Output the [x, y] coordinate of the center of the cell containing the given text.  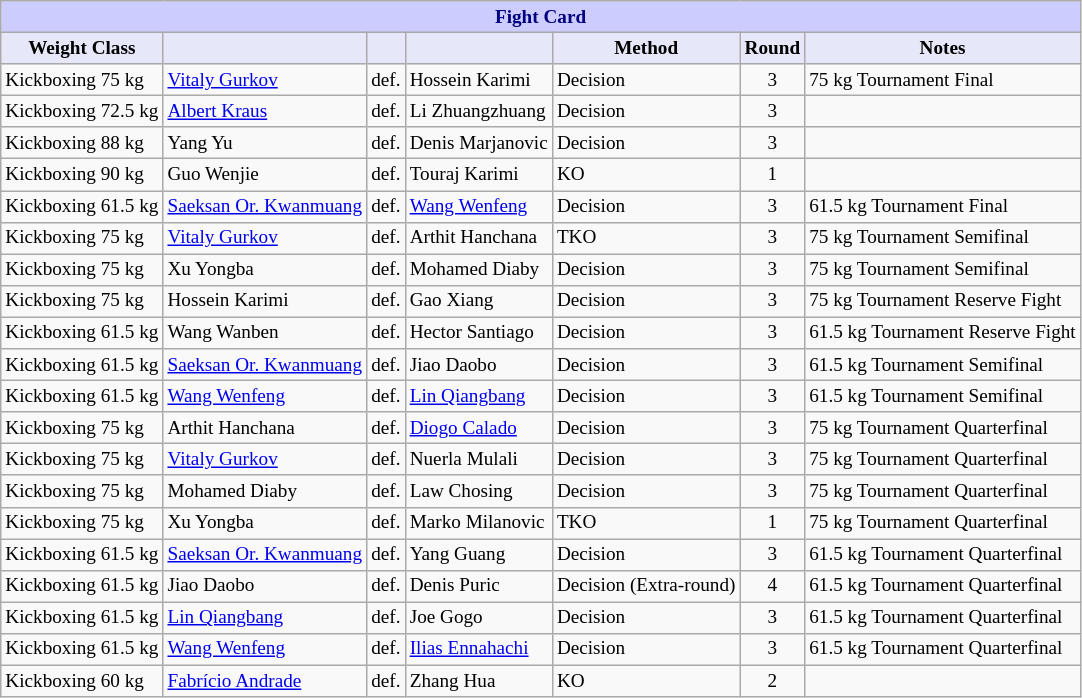
Method [646, 48]
Guo Wenjie [265, 175]
Gao Xiang [478, 301]
61.5 kg Tournament Reserve Fight [943, 333]
Kickboxing 90 kg [82, 175]
Li Zhuangzhuang [478, 111]
Nuerla Mulali [478, 460]
Denis Marjanovic [478, 143]
Law Chosing [478, 491]
Decision (Extra-round) [646, 586]
Yang Yu [265, 143]
Kickboxing 88 kg [82, 143]
Fabrício Andrade [265, 681]
Yang Guang [478, 554]
4 [772, 586]
75 kg Tournament Reserve Fight [943, 301]
Kickboxing 60 kg [82, 681]
75 kg Tournament Final [943, 80]
Round [772, 48]
Diogo Calado [478, 428]
Ilias Ennahachi [478, 649]
Kickboxing 72.5 kg [82, 111]
Notes [943, 48]
Wang Wanben [265, 333]
Zhang Hua [478, 681]
Albert Kraus [265, 111]
Touraj Karimi [478, 175]
Weight Class [82, 48]
Denis Puric [478, 586]
2 [772, 681]
61.5 kg Tournament Final [943, 206]
Joe Gogo [478, 618]
Fight Card [541, 17]
Marko Milanovic [478, 523]
Hector Santiago [478, 333]
